Return the (X, Y) coordinate for the center point of the cell that contains the specified text.  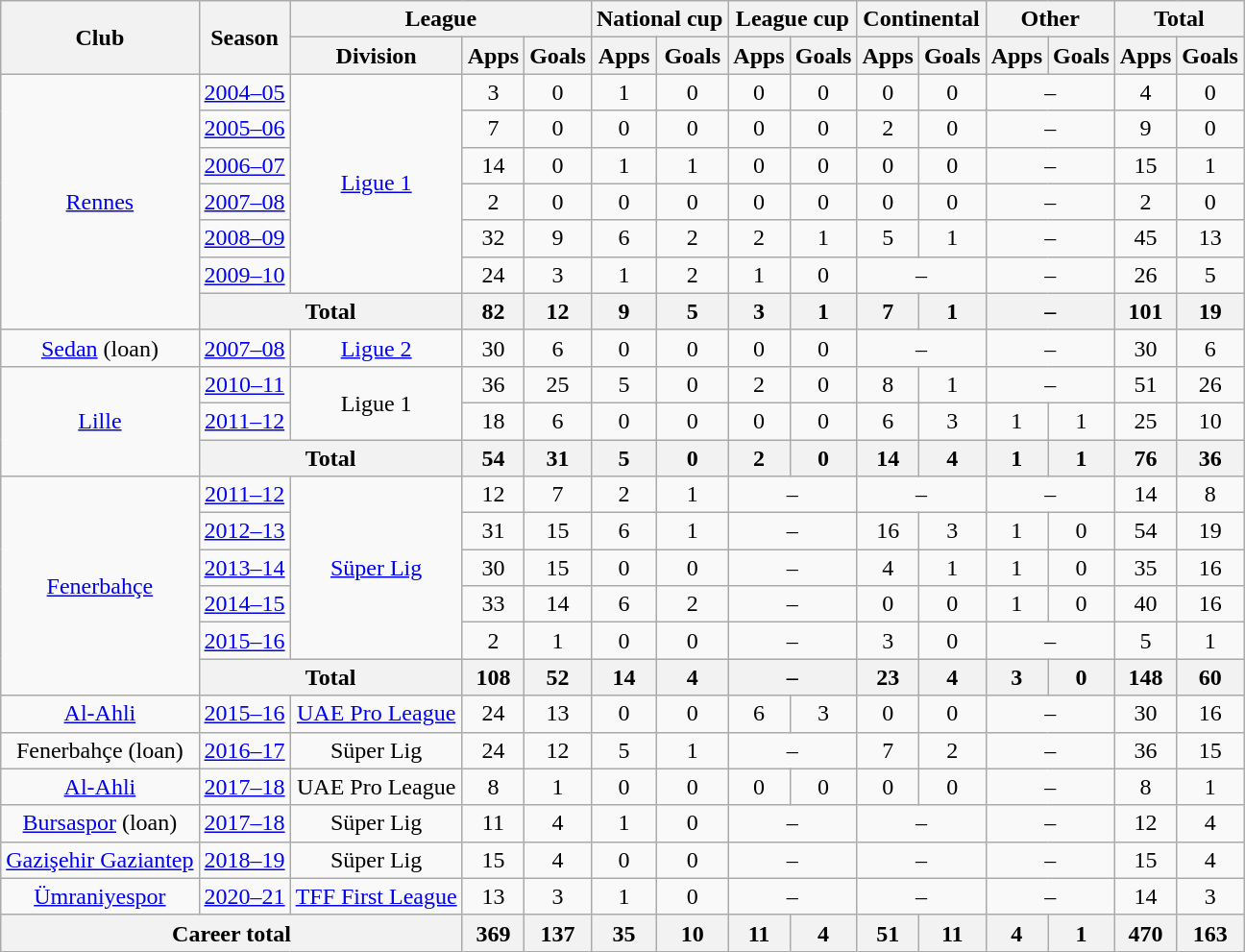
Continental (921, 19)
Fenerbahçe (loan) (100, 750)
Career total (232, 933)
18 (493, 421)
2013–14 (244, 568)
45 (1145, 238)
Fenerbahçe (100, 586)
Division (377, 56)
Ümraniyespor (100, 896)
TFF First League (377, 896)
163 (1210, 933)
2014–15 (244, 604)
2008–09 (244, 238)
40 (1145, 604)
Lille (100, 421)
82 (493, 311)
Season (244, 37)
2009–10 (244, 275)
137 (558, 933)
32 (493, 238)
52 (558, 677)
108 (493, 677)
2016–17 (244, 750)
2010–11 (244, 384)
Other (1050, 19)
2004–05 (244, 92)
National cup (659, 19)
60 (1210, 677)
Club (100, 37)
League cup (793, 19)
2006–07 (244, 165)
101 (1145, 311)
League (440, 19)
Rennes (100, 202)
76 (1145, 458)
Sedan (loan) (100, 348)
Ligue 2 (377, 348)
Gazişehir Gaziantep (100, 860)
369 (493, 933)
23 (888, 677)
2012–13 (244, 531)
33 (493, 604)
Bursaspor (loan) (100, 823)
2018–19 (244, 860)
470 (1145, 933)
2005–06 (244, 129)
2020–21 (244, 896)
148 (1145, 677)
